Capture the cell that displays the provided text and extract its (X, Y) central coordinate. 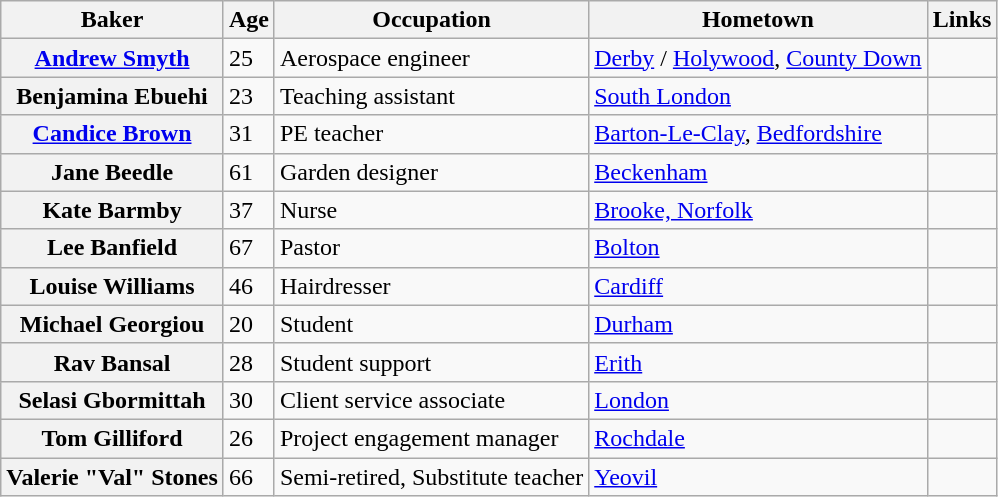
Yeovil (758, 477)
PE teacher (431, 134)
Baker (112, 20)
Valerie "Val" Stones (112, 477)
Garden designer (431, 172)
Selasi Gbormittah (112, 400)
25 (248, 58)
Barton-Le-Clay, Bedfordshire (758, 134)
Erith (758, 362)
23 (248, 96)
Nurse (431, 210)
Michael Georgiou (112, 324)
61 (248, 172)
Teaching assistant (431, 96)
South London (758, 96)
Rochdale (758, 438)
37 (248, 210)
28 (248, 362)
Brooke, Norfolk (758, 210)
Client service associate (431, 400)
Student (431, 324)
20 (248, 324)
66 (248, 477)
67 (248, 248)
Cardiff (758, 286)
Rav Bansal (112, 362)
Aerospace engineer (431, 58)
Andrew Smyth (112, 58)
Louise Williams (112, 286)
Age (248, 20)
31 (248, 134)
Candice Brown (112, 134)
Hometown (758, 20)
Student support (431, 362)
Bolton (758, 248)
26 (248, 438)
Derby / Holywood, County Down (758, 58)
Hairdresser (431, 286)
Benjamina Ebuehi (112, 96)
46 (248, 286)
30 (248, 400)
Occupation (431, 20)
Jane Beedle (112, 172)
Links (962, 20)
Semi-retired, Substitute teacher (431, 477)
Kate Barmby (112, 210)
Durham (758, 324)
Project engagement manager (431, 438)
Tom Gilliford (112, 438)
Lee Banfield (112, 248)
London (758, 400)
Beckenham (758, 172)
Pastor (431, 248)
